Scan for the cell matching the given text and deliver its (x, y) coordinate at center. 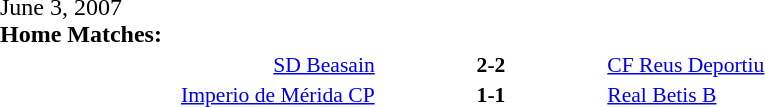
2-2 (492, 64)
